Determine the [X, Y] coordinate at the center of the cell enclosing the given text.  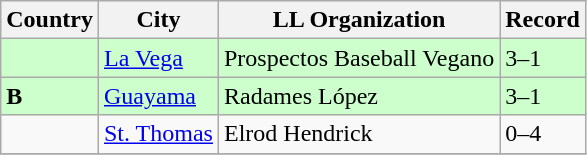
LL Organization [358, 20]
Record [543, 20]
Country [50, 20]
B [50, 96]
La Vega [158, 58]
St. Thomas [158, 134]
Radames López [358, 96]
Guayama [158, 96]
0–4 [543, 134]
City [158, 20]
Elrod Hendrick [358, 134]
Prospectos Baseball Vegano [358, 58]
